Extract the [X, Y] coordinate from the center of the cell holding the provided text.  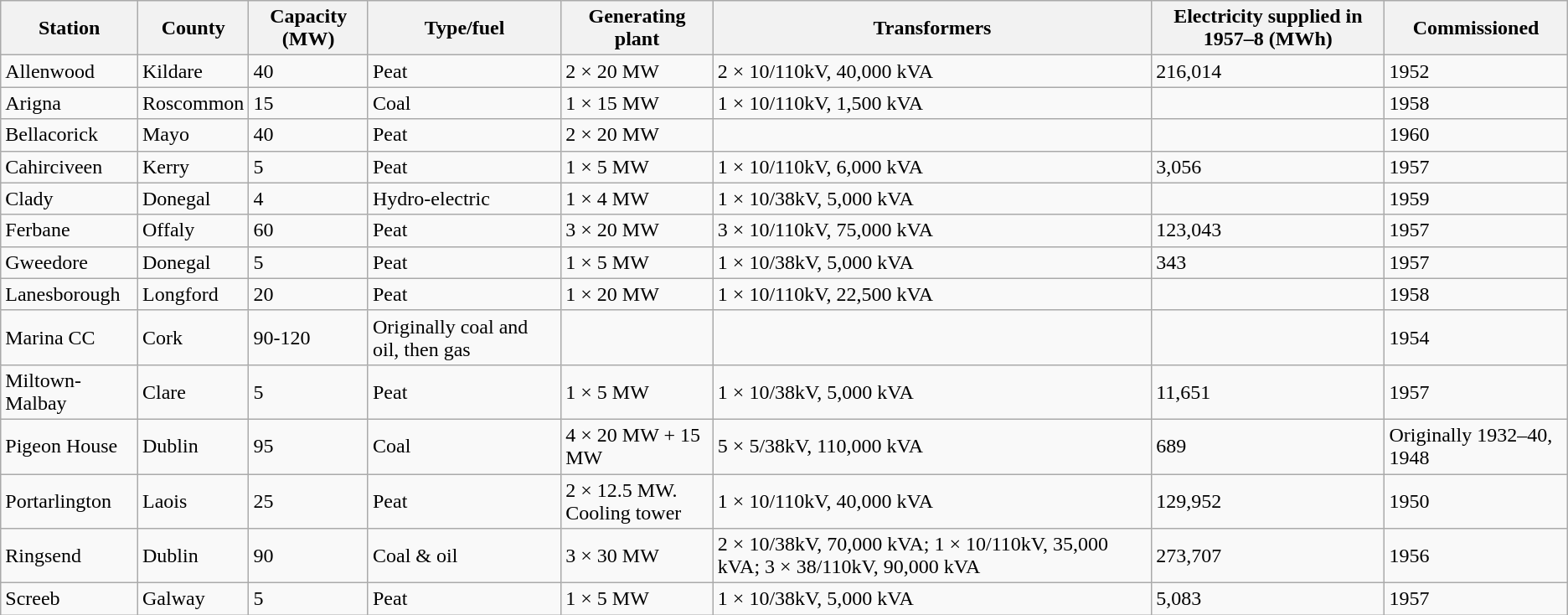
Originally coal and oil, then gas [464, 337]
Cork [193, 337]
Allenwood [70, 71]
1960 [1476, 135]
1 × 20 MW [637, 294]
3,056 [1268, 167]
5,083 [1268, 599]
216,014 [1268, 71]
Mayo [193, 135]
3 × 20 MW [637, 230]
343 [1268, 262]
95 [308, 446]
Miltown-Malbay [70, 392]
Bellacorick [70, 135]
4 [308, 199]
273,707 [1268, 556]
Ringsend [70, 556]
Station [70, 28]
Roscommon [193, 103]
1 × 10/110kV, 40,000 kVA [931, 501]
Arigna [70, 103]
1 × 10/110kV, 22,500 kVA [931, 294]
2 × 12.5 MW.Cooling tower [637, 501]
1 × 10/110kV, 6,000 kVA [931, 167]
Laois [193, 501]
Portarlington [70, 501]
15 [308, 103]
1950 [1476, 501]
2 × 10/38kV, 70,000 kVA; 1 × 10/110kV, 35,000 kVA; 3 × 38/110kV, 90,000 kVA [931, 556]
90-120 [308, 337]
Offaly [193, 230]
Screeb [70, 599]
11,651 [1268, 392]
4 × 20 MW + 15 MW [637, 446]
689 [1268, 446]
Lanesborough [70, 294]
Type/fuel [464, 28]
90 [308, 556]
25 [308, 501]
Pigeon House [70, 446]
60 [308, 230]
1 × 15 MW [637, 103]
Clare [193, 392]
Kerry [193, 167]
Coal & oil [464, 556]
Longford [193, 294]
Kildare [193, 71]
Originally 1932–40, 1948 [1476, 446]
Commissioned [1476, 28]
1 × 4 MW [637, 199]
1 × 10/110kV, 1,500 kVA [931, 103]
3 × 30 MW [637, 556]
3 × 10/110kV, 75,000 kVA [931, 230]
Clady [70, 199]
Gweedore [70, 262]
5 × 5/38kV, 110,000 kVA [931, 446]
Marina CC [70, 337]
County [193, 28]
Capacity (MW) [308, 28]
123,043 [1268, 230]
2 × 10/110kV, 40,000 kVA [931, 71]
1952 [1476, 71]
1956 [1476, 556]
Generating plant [637, 28]
129,952 [1268, 501]
1959 [1476, 199]
Cahirciveen [70, 167]
Hydro-electric [464, 199]
Ferbane [70, 230]
Transformers [931, 28]
1954 [1476, 337]
20 [308, 294]
Electricity supplied in 1957–8 (MWh) [1268, 28]
Galway [193, 599]
